Scan for the cell matching the given text and deliver its [X, Y] coordinate at center. 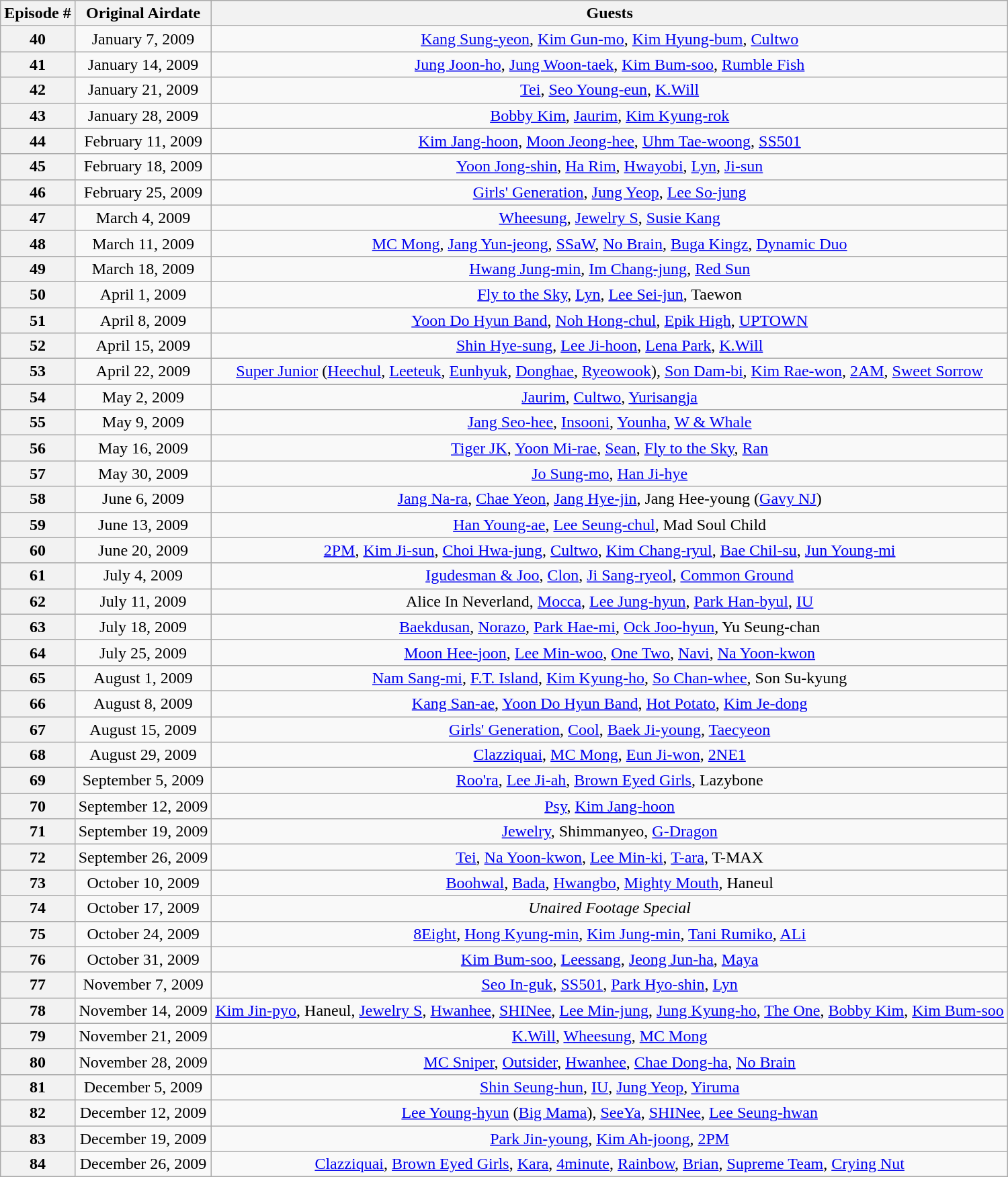
December 19, 2009 [143, 1139]
August 15, 2009 [143, 729]
59 [38, 525]
Kim Bum-soo, Leessang, Jeong Jun-ha, Maya [610, 959]
Han Young-ae, Lee Seung-chul, Mad Soul Child [610, 525]
April 15, 2009 [143, 346]
January 7, 2009 [143, 39]
2PM, Kim Ji-sun, Choi Hwa-jung, Cultwo, Kim Chang-ryul, Bae Chil-su, Jun Young-mi [610, 550]
48 [38, 243]
Tei, Na Yoon-kwon, Lee Min-ki, T-ara, T-MAX [610, 857]
August 8, 2009 [143, 703]
65 [38, 678]
Kim Jang-hoon, Moon Jeong-hee, Uhm Tae-woong, SS501 [610, 141]
July 4, 2009 [143, 576]
November 14, 2009 [143, 1010]
Shin Seung-hun, IU, Jung Yeop, Yiruma [610, 1087]
Clazziquai, MC Mong, Eun Ji-won, 2NE1 [610, 755]
Nam Sang-mi, F.T. Island, Kim Kyung-ho, So Chan-whee, Son Su-kyung [610, 678]
72 [38, 857]
April 8, 2009 [143, 320]
82 [38, 1113]
44 [38, 141]
October 10, 2009 [143, 883]
Jang Seo-hee, Insooni, Younha, W & Whale [610, 423]
April 22, 2009 [143, 372]
84 [38, 1164]
61 [38, 576]
Tiger JK, Yoon Mi-rae, Sean, Fly to the Sky, Ran [610, 448]
K.Will, Wheesung, MC Mong [610, 1036]
December 5, 2009 [143, 1087]
45 [38, 167]
May 2, 2009 [143, 397]
Jo Sung-mo, Han Ji-hye [610, 474]
66 [38, 703]
78 [38, 1010]
August 29, 2009 [143, 755]
67 [38, 729]
May 16, 2009 [143, 448]
Boohwal, Bada, Hwangbo, Mighty Mouth, Haneul [610, 883]
50 [38, 294]
June 20, 2009 [143, 550]
Girls' Generation, Jung Yeop, Lee So-jung [610, 192]
January 14, 2009 [143, 64]
Original Airdate [143, 13]
Bobby Kim, Jaurim, Kim Kyung-rok [610, 116]
April 1, 2009 [143, 294]
MC Sniper, Outsider, Hwanhee, Chae Dong-ha, No Brain [610, 1061]
September 26, 2009 [143, 857]
Jang Na-ra, Chae Yeon, Jang Hye-jin, Jang Hee-young (Gavy NJ) [610, 499]
60 [38, 550]
Episode # [38, 13]
Jung Joon-ho, Jung Woon-taek, Kim Bum-soo, Rumble Fish [610, 64]
Kim Jin-pyo, Haneul, Jewelry S, Hwanhee, SHINee, Lee Min-jung, Jung Kyung-ho, The One, Bobby Kim, Kim Bum-soo [610, 1010]
Igudesman & Joo, Clon, Ji Sang-ryeol, Common Ground [610, 576]
November 21, 2009 [143, 1036]
83 [38, 1139]
Jaurim, Cultwo, Yurisangja [610, 397]
Seo In-guk, SS501, Park Hyo-shin, Lyn [610, 985]
Wheesung, Jewelry S, Susie Kang [610, 218]
51 [38, 320]
Jewelry, Shimmanyeo, G-Dragon [610, 832]
Tei, Seo Young-eun, K.Will [610, 90]
55 [38, 423]
69 [38, 781]
68 [38, 755]
46 [38, 192]
MC Mong, Jang Yun-jeong, SSaW, No Brain, Buga Kingz, Dynamic Duo [610, 243]
71 [38, 832]
Yoon Do Hyun Band, Noh Hong-chul, Epik High, UPTOWN [610, 320]
Guests [610, 13]
74 [38, 908]
January 21, 2009 [143, 90]
October 24, 2009 [143, 934]
47 [38, 218]
May 9, 2009 [143, 423]
February 18, 2009 [143, 167]
Yoon Jong-shin, Ha Rim, Hwayobi, Lyn, Ji-sun [610, 167]
Moon Hee-joon, Lee Min-woo, One Two, Navi, Na Yoon-kwon [610, 652]
73 [38, 883]
May 30, 2009 [143, 474]
Roo'ra, Lee Ji-ah, Brown Eyed Girls, Lazybone [610, 781]
52 [38, 346]
November 28, 2009 [143, 1061]
81 [38, 1087]
December 26, 2009 [143, 1164]
56 [38, 448]
January 28, 2009 [143, 116]
August 1, 2009 [143, 678]
Alice In Neverland, Mocca, Lee Jung-hyun, Park Han-byul, IU [610, 601]
September 5, 2009 [143, 781]
Unaired Footage Special [610, 908]
Clazziquai, Brown Eyed Girls, Kara, 4minute, Rainbow, Brian, Supreme Team, Crying Nut [610, 1164]
58 [38, 499]
July 25, 2009 [143, 652]
Kang San-ae, Yoon Do Hyun Band, Hot Potato, Kim Je-dong [610, 703]
43 [38, 116]
December 12, 2009 [143, 1113]
40 [38, 39]
49 [38, 269]
57 [38, 474]
June 6, 2009 [143, 499]
Psy, Kim Jang-hoon [610, 806]
41 [38, 64]
64 [38, 652]
Lee Young-hyun (Big Mama), SeeYa, SHINee, Lee Seung-hwan [610, 1113]
42 [38, 90]
February 11, 2009 [143, 141]
October 31, 2009 [143, 959]
Fly to the Sky, Lyn, Lee Sei-jun, Taewon [610, 294]
75 [38, 934]
79 [38, 1036]
February 25, 2009 [143, 192]
Hwang Jung-min, Im Chang-jung, Red Sun [610, 269]
62 [38, 601]
Baekdusan, Norazo, Park Hae-mi, Ock Joo-hyun, Yu Seung-chan [610, 627]
77 [38, 985]
July 11, 2009 [143, 601]
53 [38, 372]
Super Junior (Heechul, Leeteuk, Eunhyuk, Donghae, Ryeowook), Son Dam-bi, Kim Rae-won, 2AM, Sweet Sorrow [610, 372]
November 7, 2009 [143, 985]
March 4, 2009 [143, 218]
June 13, 2009 [143, 525]
80 [38, 1061]
October 17, 2009 [143, 908]
8Eight, Hong Kyung-min, Kim Jung-min, Tani Rumiko, ALi [610, 934]
Girls' Generation, Cool, Baek Ji-young, Taecyeon [610, 729]
Kang Sung-yeon, Kim Gun-mo, Kim Hyung-bum, Cultwo [610, 39]
March 18, 2009 [143, 269]
70 [38, 806]
Shin Hye-sung, Lee Ji-hoon, Lena Park, K.Will [610, 346]
July 18, 2009 [143, 627]
September 12, 2009 [143, 806]
76 [38, 959]
63 [38, 627]
54 [38, 397]
March 11, 2009 [143, 243]
Park Jin-young, Kim Ah-joong, 2PM [610, 1139]
September 19, 2009 [143, 832]
